Detect which cell encompasses the target text, then output its (X, Y) center coordinate. 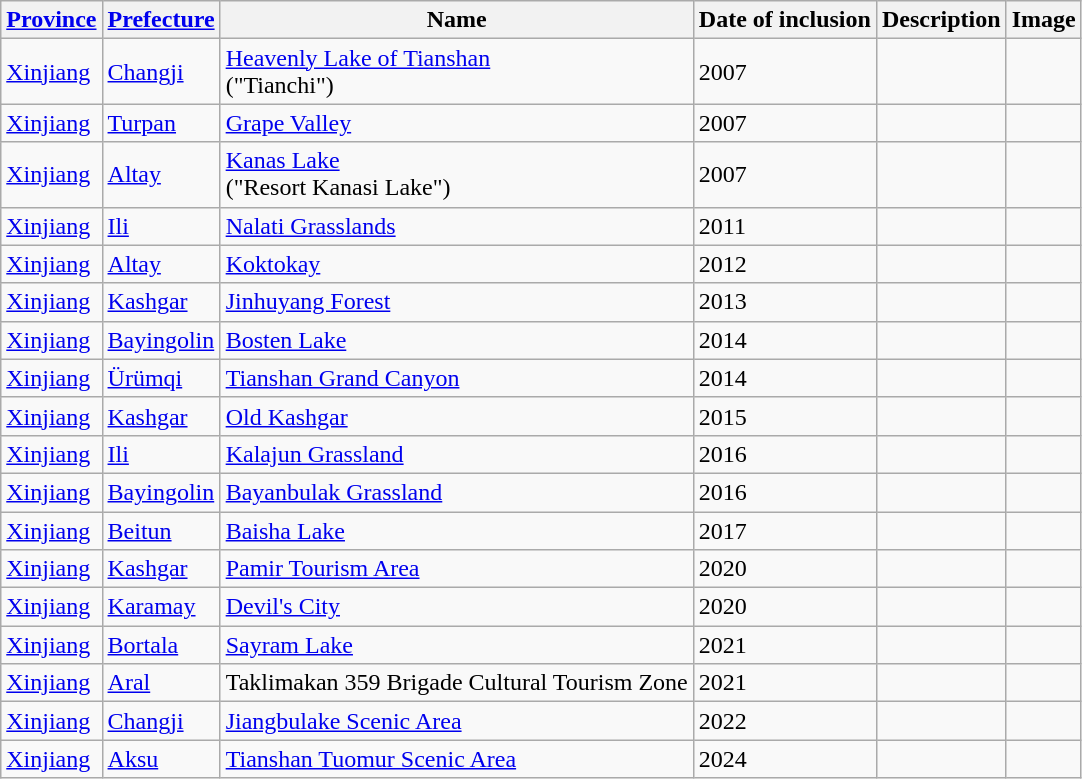
Sayram Lake (456, 645)
Tianshan Grand Canyon (456, 378)
2013 (784, 302)
Name (456, 20)
Taklimakan 359 Brigade Cultural Tourism Zone (456, 683)
2011 (784, 226)
Pamir Tourism Area (456, 569)
Karamay (161, 607)
Grape Valley (456, 123)
Bayanbulak Grassland (456, 492)
Image (1044, 20)
Aksu (161, 759)
2024 (784, 759)
Jiangbulake Scenic Area (456, 721)
Prefecture (161, 20)
Heavenly Lake of Tianshan("Tianchi") (456, 72)
Tianshan Tuomur Scenic Area (456, 759)
Bosten Lake (456, 340)
Old Kashgar (456, 416)
Jinhuyang Forest (456, 302)
Ürümqi (161, 378)
Baisha Lake (456, 531)
Nalati Grasslands (456, 226)
Turpan (161, 123)
Devil's City (456, 607)
2015 (784, 416)
Beitun (161, 531)
Province (52, 20)
Bortala (161, 645)
2012 (784, 264)
2017 (784, 531)
2022 (784, 721)
Kanas Lake("Resort Kanasi Lake") (456, 174)
Date of inclusion (784, 20)
Kalajun Grassland (456, 454)
Aral (161, 683)
Koktokay (456, 264)
Description (941, 20)
